Search for the cell housing the specified text and yield its [X, Y] center coordinate. 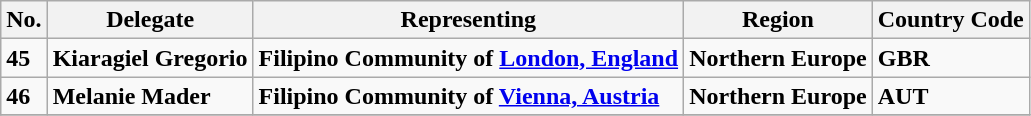
Kiaragiel Gregorio [150, 58]
45 [24, 58]
Melanie Mader [150, 96]
No. [24, 20]
46 [24, 96]
Filipino Community of London, England [468, 58]
Country Code [950, 20]
Representing [468, 20]
GBR [950, 58]
Delegate [150, 20]
Filipino Community of Vienna, Austria [468, 96]
AUT [950, 96]
Region [778, 20]
